For the text-containing cell, return its midpoint in [X, Y] coordinate format. 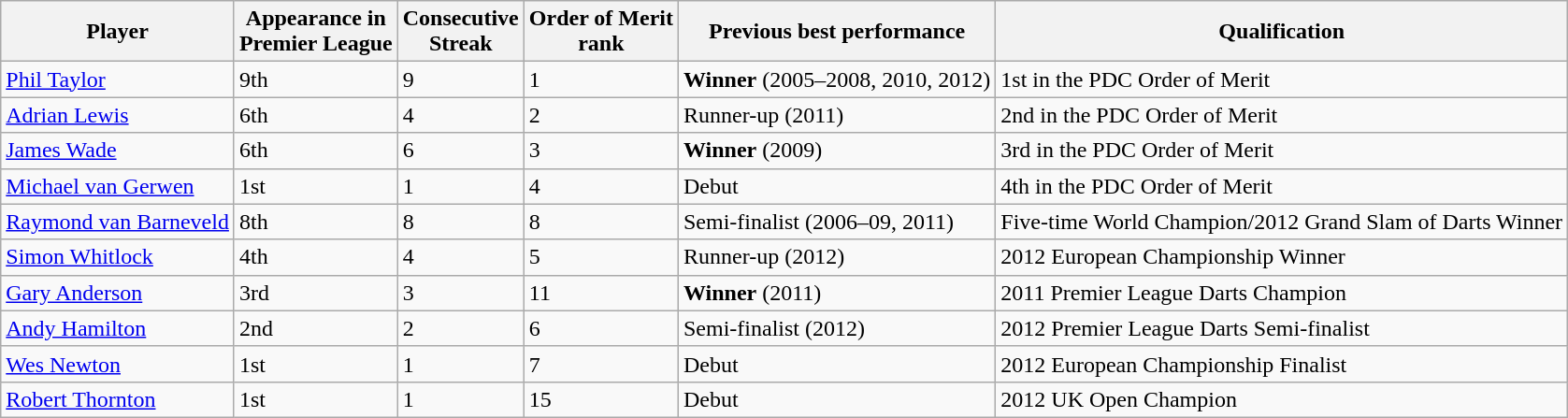
Order of Merit rank [600, 32]
3rd [316, 293]
8th [316, 222]
15 [600, 399]
Five-time World Champion/2012 Grand Slam of Darts Winner [1282, 222]
Wes Newton [118, 364]
Robert Thornton [118, 399]
2012 European Championship Winner [1282, 257]
Phil Taylor [118, 79]
Previous best performance [836, 32]
2012 European Championship Finalist [1282, 364]
Winner (2011) [836, 293]
Semi-finalist (2012) [836, 328]
2nd [316, 328]
Winner (2005–2008, 2010, 2012) [836, 79]
5 [600, 257]
Simon Whitlock [118, 257]
Player [118, 32]
Raymond van Barneveld [118, 222]
4th [316, 257]
Andy Hamilton [118, 328]
2nd in the PDC Order of Merit [1282, 115]
Michael van Gerwen [118, 186]
9th [316, 79]
Runner-up (2011) [836, 115]
11 [600, 293]
Appearance inPremier League [316, 32]
Adrian Lewis [118, 115]
2011 Premier League Darts Champion [1282, 293]
4th in the PDC Order of Merit [1282, 186]
9 [460, 79]
Winner (2009) [836, 151]
Gary Anderson [118, 293]
James Wade [118, 151]
Qualification [1282, 32]
1st in the PDC Order of Merit [1282, 79]
3rd in the PDC Order of Merit [1282, 151]
2012 Premier League Darts Semi-finalist [1282, 328]
Semi-finalist (2006–09, 2011) [836, 222]
2012 UK Open Champion [1282, 399]
Runner-up (2012) [836, 257]
7 [600, 364]
ConsecutiveStreak [460, 32]
